Output the (X, Y) coordinate of the center of the cell containing the given text.  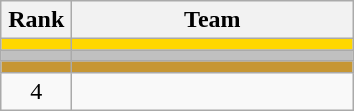
Rank (36, 20)
Team (212, 20)
4 (36, 91)
